Identify which cell holds the provided text, then report its (x, y) central coordinate. 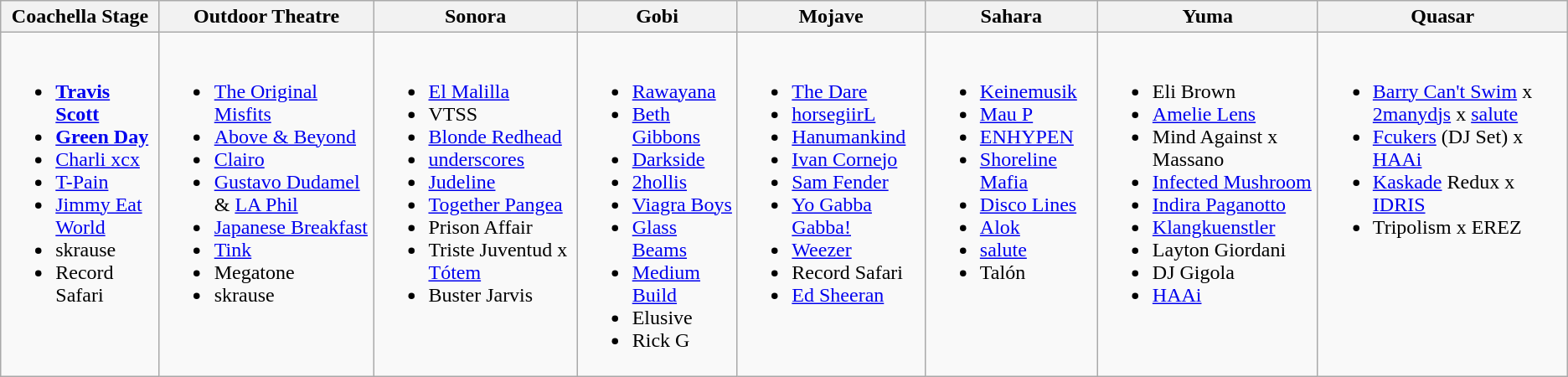
The Original MisfitsAbove & BeyondClairoGustavo Dudamel & LA PhilJapanese BreakfastTinkMegatone skrause (266, 204)
Gobi (657, 17)
KeinemusikMau PENHYPENShoreline MafiaDisco LinesAloksaluteTalón (1011, 204)
The DarehorsegiirLHanumankindIvan CornejoSam FenderYo Gabba Gabba!Weezer Record Safari Ed Sheeran (831, 204)
RawayanaBeth GibbonsDarkside2hollisViagra BoysGlass BeamsMedium BuildElusive Rick G (657, 204)
Outdoor Theatre (266, 17)
Travis ScottGreen DayCharli xcxT-PainJimmy Eat Worldskrause Record Safari (80, 204)
Sahara (1011, 17)
Eli BrownAmelie LensMind Against x MassanoInfected MushroomIndira PaganottoKlangkuenstlerLayton GiordaniDJ GigolaHAAi (1208, 204)
Sonora (476, 17)
Quasar (1442, 17)
Mojave (831, 17)
Coachella Stage (80, 17)
Yuma (1208, 17)
El MalillaVTSSBlonde RedheadunderscoresJudelineTogether PangeaPrison AffairTriste Juventud x Tótem Buster Jarvis (476, 204)
Barry Can't Swim x 2manydjs x salute Fcukers (DJ Set) x HAAi Kaskade Redux x IDRIS Tripolism x EREZ (1442, 204)
